Locate the cell with the specified text and output its (X, Y) center coordinate. 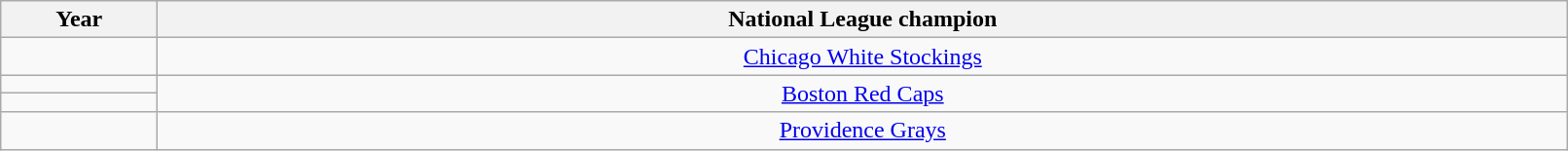
Year (80, 19)
Chicago White Stockings (862, 57)
Boston Red Caps (862, 94)
National League champion (862, 19)
Providence Grays (862, 131)
